Extract the [x, y] coordinate from the center of the cell holding the provided text.  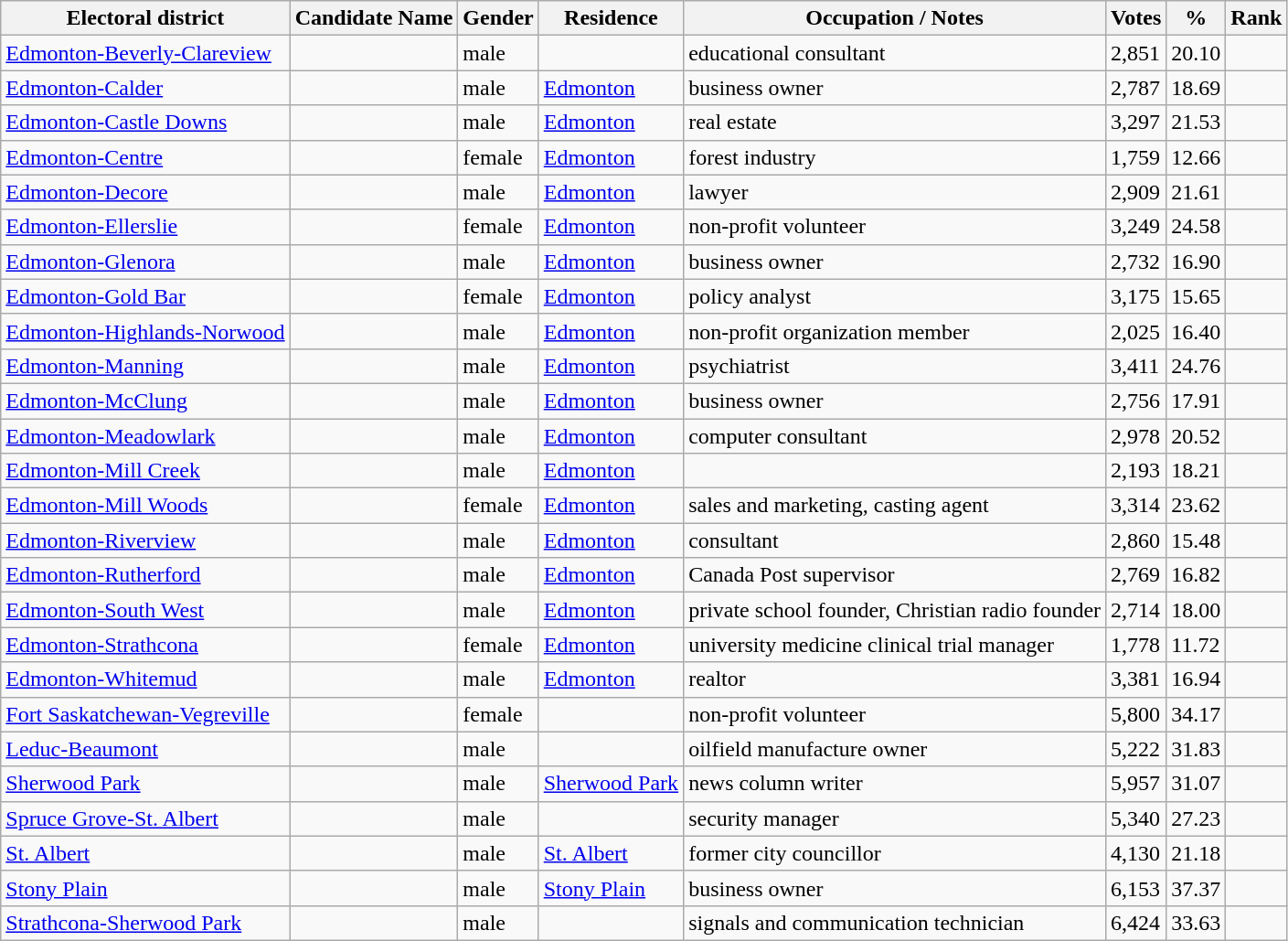
Edmonton-Manning [145, 366]
33.63 [1196, 923]
Edmonton-Rutherford [145, 575]
21.53 [1196, 123]
Candidate Name [374, 18]
4,130 [1136, 853]
23.62 [1196, 506]
educational consultant [895, 53]
Edmonton-Gold Bar [145, 296]
Edmonton-Mill Creek [145, 471]
consultant [895, 540]
27.23 [1196, 818]
2,193 [1136, 471]
2,756 [1136, 401]
Occupation / Notes [895, 18]
2,714 [1136, 610]
15.48 [1196, 540]
Edmonton-South West [145, 610]
Edmonton-McClung [145, 401]
1,778 [1136, 645]
signals and communication technician [895, 923]
18.69 [1196, 88]
5,800 [1136, 714]
Canada Post supervisor [895, 575]
Strathcona-Sherwood Park [145, 923]
21.61 [1196, 192]
16.94 [1196, 679]
20.52 [1196, 436]
Fort Saskatchewan-Vegreville [145, 714]
18.21 [1196, 471]
policy analyst [895, 296]
Edmonton-Ellerslie [145, 227]
security manager [895, 818]
3,249 [1136, 227]
20.10 [1196, 53]
18.00 [1196, 610]
17.91 [1196, 401]
3,314 [1136, 506]
real estate [895, 123]
Votes [1136, 18]
former city councillor [895, 853]
Residence [611, 18]
university medicine clinical trial manager [895, 645]
2,769 [1136, 575]
Edmonton-Beverly-Clareview [145, 53]
% [1196, 18]
forest industry [895, 157]
11.72 [1196, 645]
3,175 [1136, 296]
12.66 [1196, 157]
Edmonton-Highlands-Norwood [145, 331]
news column writer [895, 784]
oilfield manufacture owner [895, 749]
24.76 [1196, 366]
Edmonton-Mill Woods [145, 506]
Leduc-Beaumont [145, 749]
Gender [498, 18]
2,787 [1136, 88]
2,732 [1136, 262]
5,222 [1136, 749]
16.40 [1196, 331]
6,153 [1136, 888]
2,025 [1136, 331]
6,424 [1136, 923]
Electoral district [145, 18]
non-profit organization member [895, 331]
34.17 [1196, 714]
5,957 [1136, 784]
Edmonton-Strathcona [145, 645]
3,411 [1136, 366]
5,340 [1136, 818]
private school founder, Christian radio founder [895, 610]
31.83 [1196, 749]
2,978 [1136, 436]
Edmonton-Castle Downs [145, 123]
3,297 [1136, 123]
Edmonton-Whitemud [145, 679]
2,851 [1136, 53]
16.82 [1196, 575]
31.07 [1196, 784]
16.90 [1196, 262]
lawyer [895, 192]
Spruce Grove-St. Albert [145, 818]
Edmonton-Riverview [145, 540]
2,909 [1136, 192]
Rank [1256, 18]
computer consultant [895, 436]
realtor [895, 679]
3,381 [1136, 679]
2,860 [1136, 540]
15.65 [1196, 296]
21.18 [1196, 853]
Edmonton-Centre [145, 157]
Edmonton-Meadowlark [145, 436]
1,759 [1136, 157]
Edmonton-Glenora [145, 262]
37.37 [1196, 888]
Edmonton-Calder [145, 88]
psychiatrist [895, 366]
24.58 [1196, 227]
Edmonton-Decore [145, 192]
sales and marketing, casting agent [895, 506]
